Return the (X, Y) coordinate for the center point of the cell that contains the specified text.  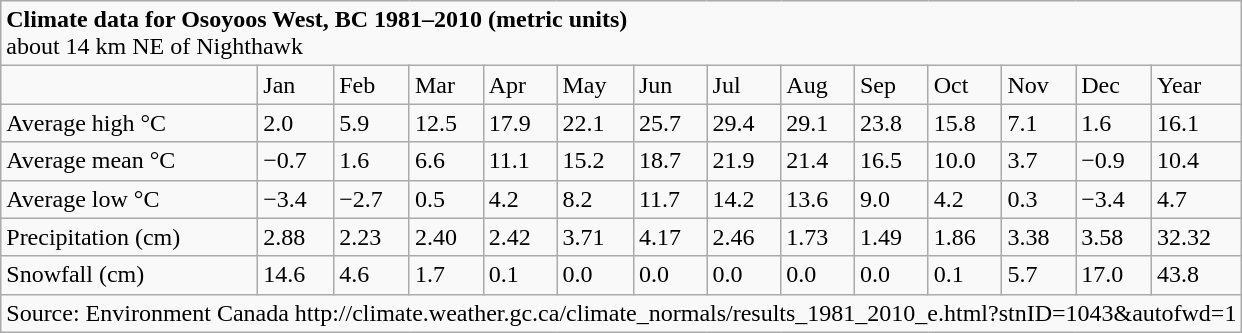
10.0 (965, 161)
Average mean °C (130, 161)
14.6 (296, 275)
3.71 (595, 237)
Jan (296, 85)
25.7 (670, 123)
−0.7 (296, 161)
Average high °C (130, 123)
11.7 (670, 199)
2.0 (296, 123)
Jul (744, 85)
18.7 (670, 161)
6.6 (446, 161)
Mar (446, 85)
−2.7 (372, 199)
5.9 (372, 123)
3.58 (1114, 237)
Climate data for Osoyoos West, BC 1981–2010 (metric units)about 14 km NE of Nighthawk (622, 34)
0.5 (446, 199)
2.42 (520, 237)
16.1 (1196, 123)
Oct (965, 85)
29.1 (818, 123)
2.46 (744, 237)
3.38 (1039, 237)
Sep (891, 85)
Dec (1114, 85)
13.6 (818, 199)
8.2 (595, 199)
2.23 (372, 237)
17.0 (1114, 275)
7.1 (1039, 123)
4.7 (1196, 199)
21.9 (744, 161)
Snowfall (cm) (130, 275)
Average low °C (130, 199)
32.32 (1196, 237)
12.5 (446, 123)
23.8 (891, 123)
14.2 (744, 199)
Source: Environment Canada http://climate.weather.gc.ca/climate_normals/results_1981_2010_e.html?stnID=1043&autofwd=1 (622, 313)
16.5 (891, 161)
15.2 (595, 161)
15.8 (965, 123)
2.40 (446, 237)
1.7 (446, 275)
29.4 (744, 123)
−0.9 (1114, 161)
3.7 (1039, 161)
1.73 (818, 237)
11.1 (520, 161)
0.3 (1039, 199)
9.0 (891, 199)
Aug (818, 85)
Year (1196, 85)
22.1 (595, 123)
1.86 (965, 237)
4.6 (372, 275)
1.49 (891, 237)
Feb (372, 85)
May (595, 85)
43.8 (1196, 275)
Precipitation (cm) (130, 237)
10.4 (1196, 161)
Jun (670, 85)
Apr (520, 85)
5.7 (1039, 275)
4.17 (670, 237)
2.88 (296, 237)
21.4 (818, 161)
17.9 (520, 123)
Nov (1039, 85)
